Find where the given text appears and provide that cell's center as [X, Y] coordinate. 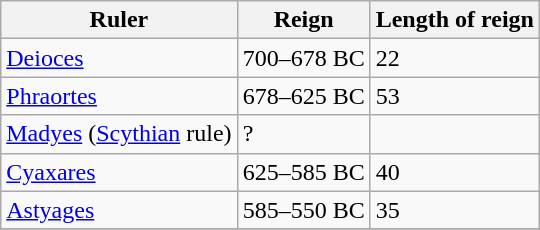
22 [454, 58]
35 [454, 210]
Ruler [119, 20]
53 [454, 96]
Astyages [119, 210]
Phraortes [119, 96]
Deioces [119, 58]
625–585 BC [304, 172]
? [304, 134]
585–550 BC [304, 210]
700–678 BC [304, 58]
40 [454, 172]
Length of reign [454, 20]
678–625 BC [304, 96]
Reign [304, 20]
Cyaxares [119, 172]
Madyes (Scythian rule) [119, 134]
